Return (x, y) of the center of cell containing provided text 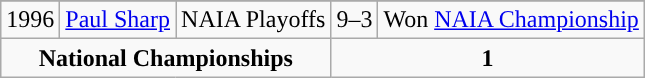
Won NAIA Championship (511, 20)
NAIA Playoffs (254, 20)
National Championships (166, 58)
1996 (30, 20)
Paul Sharp (118, 20)
9–3 (354, 20)
1 (488, 58)
